Find where the given text appears and provide that cell's center as [x, y] coordinate. 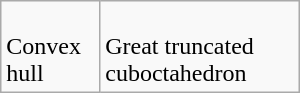
Convex hull [50, 47]
Great truncated cuboctahedron [200, 47]
